Scan for the cell matching the given text and deliver its (x, y) coordinate at center. 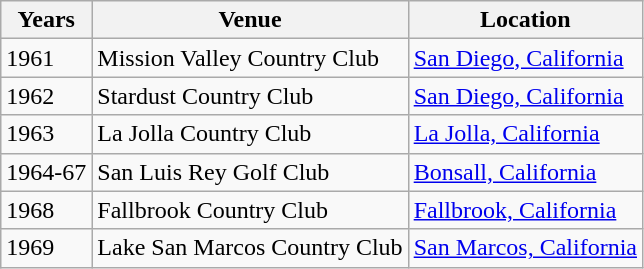
1969 (46, 248)
1962 (46, 96)
San Luis Rey Golf Club (250, 172)
La Jolla Country Club (250, 134)
Lake San Marcos Country Club (250, 248)
Bonsall, California (525, 172)
Venue (250, 20)
Stardust Country Club (250, 96)
Location (525, 20)
San Marcos, California (525, 248)
1961 (46, 58)
La Jolla, California (525, 134)
Years (46, 20)
Fallbrook, California (525, 210)
1968 (46, 210)
1964-67 (46, 172)
Fallbrook Country Club (250, 210)
Mission Valley Country Club (250, 58)
1963 (46, 134)
